Search for the cell housing the specified text and yield its [X, Y] center coordinate. 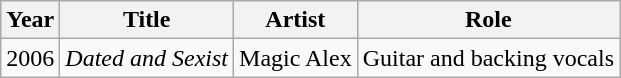
Year [30, 20]
Guitar and backing vocals [488, 58]
Magic Alex [296, 58]
Title [147, 20]
Dated and Sexist [147, 58]
2006 [30, 58]
Role [488, 20]
Artist [296, 20]
